Determine the (X, Y) coordinate at the center of the cell enclosing the given text.  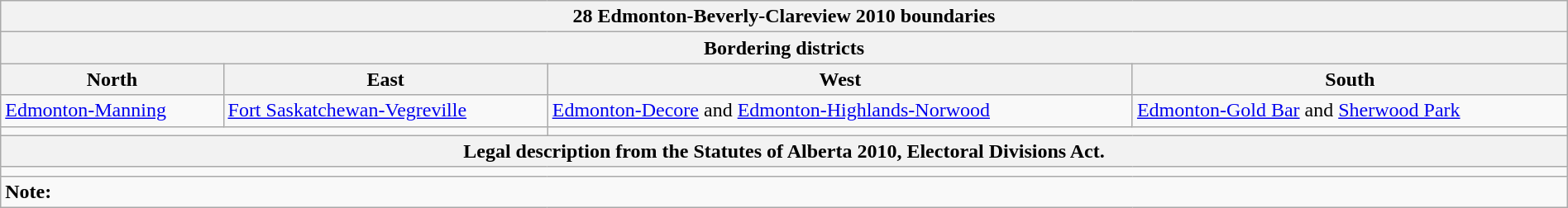
South (1350, 79)
East (385, 79)
North (112, 79)
Edmonton-Manning (112, 111)
Edmonton-Gold Bar and Sherwood Park (1350, 111)
West (840, 79)
Bordering districts (784, 48)
Fort Saskatchewan-Vegreville (385, 111)
Edmonton-Decore and Edmonton-Highlands-Norwood (840, 111)
28 Edmonton-Beverly-Clareview 2010 boundaries (784, 17)
Legal description from the Statutes of Alberta 2010, Electoral Divisions Act. (784, 151)
Note: (784, 191)
